Return (x, y) of the center of cell containing provided text 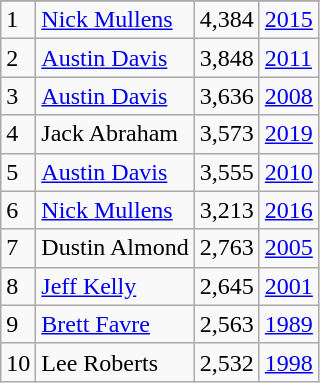
6 (18, 210)
4,384 (226, 20)
2,532 (226, 362)
Brett Favre (115, 324)
Lee Roberts (115, 362)
2001 (288, 286)
3,573 (226, 134)
4 (18, 134)
5 (18, 172)
2011 (288, 58)
Jack Abraham (115, 134)
2016 (288, 210)
1989 (288, 324)
Jeff Kelly (115, 286)
2015 (288, 20)
2010 (288, 172)
3,555 (226, 172)
2008 (288, 96)
Dustin Almond (115, 248)
2005 (288, 248)
9 (18, 324)
8 (18, 286)
3,848 (226, 58)
3,213 (226, 210)
2,563 (226, 324)
2 (18, 58)
2,763 (226, 248)
3 (18, 96)
2019 (288, 134)
2,645 (226, 286)
1998 (288, 362)
7 (18, 248)
1 (18, 20)
10 (18, 362)
3,636 (226, 96)
